Extract the (X, Y) coordinate from the center of the cell holding the provided text.  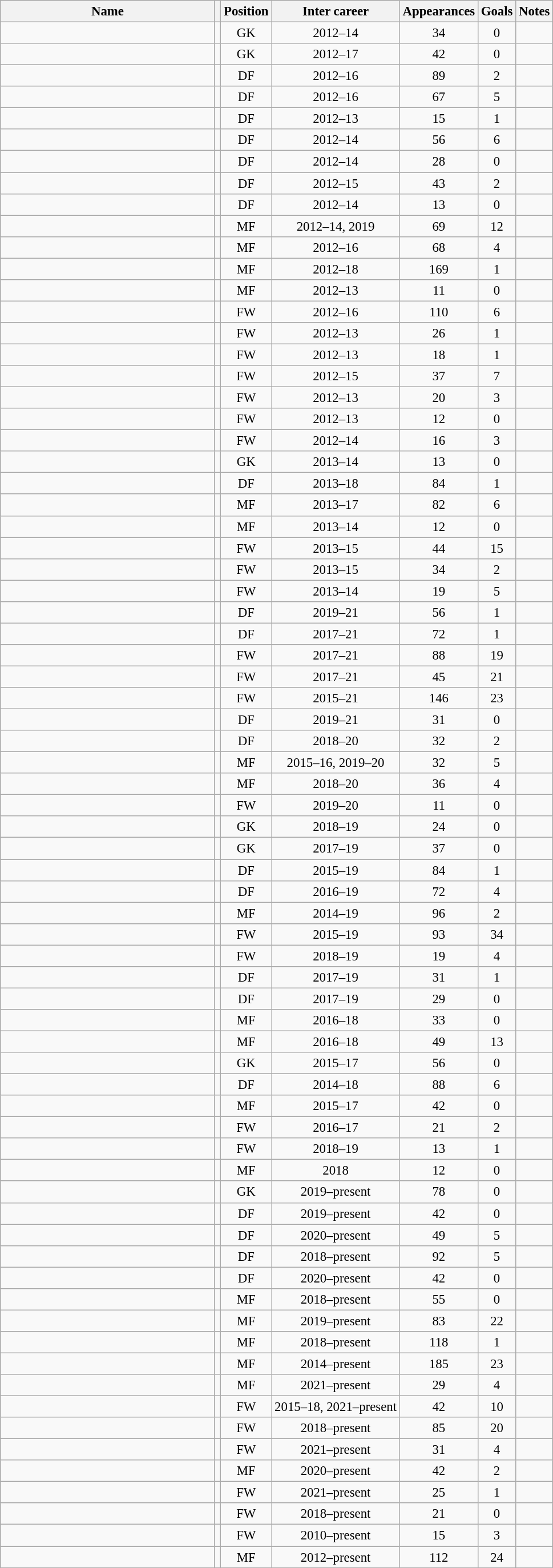
85 (438, 1428)
28 (438, 162)
169 (438, 269)
78 (438, 1192)
67 (438, 97)
22 (497, 1321)
82 (438, 505)
2014–18 (336, 1085)
Name (107, 11)
118 (438, 1342)
2012–17 (336, 54)
18 (438, 355)
44 (438, 548)
2012–18 (336, 269)
26 (438, 333)
2015–16, 2019–20 (336, 763)
25 (438, 1493)
2015–21 (336, 698)
43 (438, 183)
2018 (336, 1171)
7 (497, 376)
96 (438, 913)
Appearances (438, 11)
185 (438, 1364)
2013–18 (336, 484)
110 (438, 312)
2019–20 (336, 806)
89 (438, 76)
Inter career (336, 11)
Position (247, 11)
2016–17 (336, 1128)
2012–present (336, 1557)
92 (438, 1256)
112 (438, 1557)
45 (438, 677)
16 (438, 441)
Notes (534, 11)
68 (438, 247)
2014–19 (336, 913)
10 (497, 1407)
69 (438, 226)
2016–19 (336, 891)
33 (438, 1020)
2015–18, 2021–present (336, 1407)
83 (438, 1321)
2012–14, 2019 (336, 226)
55 (438, 1300)
93 (438, 934)
36 (438, 784)
Goals (497, 11)
2010–present (336, 1535)
2014–present (336, 1364)
2013–17 (336, 505)
146 (438, 698)
